Identify which cell holds the provided text, then report its [x, y] central coordinate. 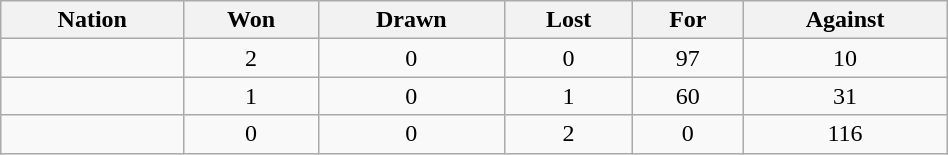
Nation [92, 20]
116 [845, 134]
Won [252, 20]
Drawn [411, 20]
Lost [568, 20]
31 [845, 96]
60 [688, 96]
10 [845, 58]
Against [845, 20]
For [688, 20]
97 [688, 58]
